Return [X, Y] of the center of cell containing provided text 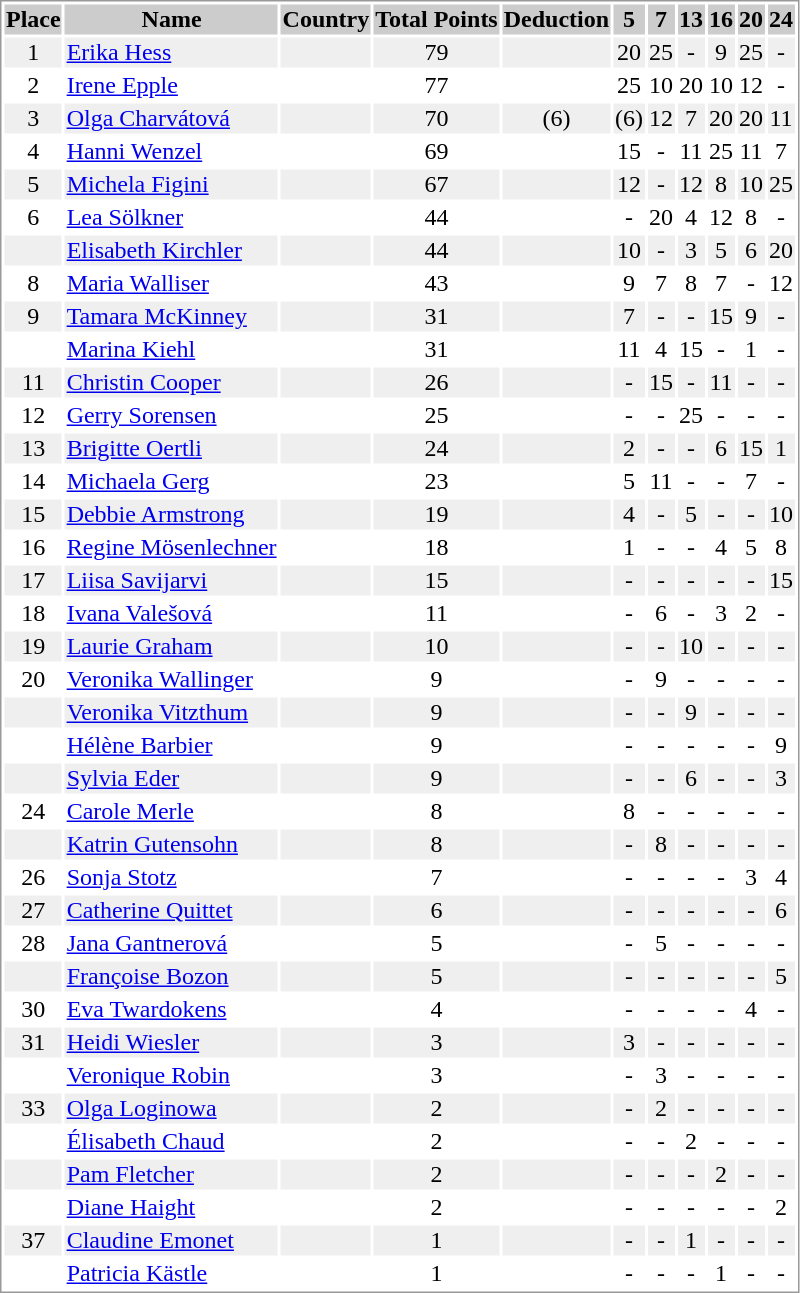
Patricia Kästle [172, 1273]
Pam Fletcher [172, 1175]
Heidi Wiesler [172, 1043]
30 [33, 1009]
67 [436, 185]
Ivana Valešová [172, 613]
Debbie Armstrong [172, 515]
Michaela Gerg [172, 481]
27 [33, 911]
Marina Kiehl [172, 349]
77 [436, 85]
Regine Mösenlechner [172, 547]
70 [436, 119]
Liisa Savijarvi [172, 581]
Carole Merle [172, 811]
Olga Loginowa [172, 1109]
28 [33, 943]
Hanni Wenzel [172, 151]
Maria Walliser [172, 283]
Erika Hess [172, 53]
Laurie Graham [172, 647]
Claudine Emonet [172, 1241]
23 [436, 481]
Diane Haight [172, 1207]
Sonja Stotz [172, 877]
Deduction [556, 19]
Gerry Sorensen [172, 415]
Françoise Bozon [172, 977]
Lea Sölkner [172, 217]
Country [326, 19]
37 [33, 1241]
Irene Epple [172, 85]
Veronika Wallinger [172, 679]
Total Points [436, 19]
Sylvia Eder [172, 779]
Elisabeth Kirchler [172, 251]
17 [33, 581]
69 [436, 151]
Eva Twardokens [172, 1009]
Élisabeth Chaud [172, 1141]
Veronika Vitzthum [172, 713]
Olga Charvátová [172, 119]
Name [172, 19]
Katrin Gutensohn [172, 845]
79 [436, 53]
Tamara McKinney [172, 317]
Hélène Barbier [172, 745]
Michela Figini [172, 185]
Place [33, 19]
Brigitte Oertli [172, 449]
33 [33, 1109]
Veronique Robin [172, 1075]
Catherine Quittet [172, 911]
Christin Cooper [172, 383]
43 [436, 283]
Jana Gantnerová [172, 943]
14 [33, 481]
